Return the (x, y) coordinate for the center point of the cell that contains the specified text.  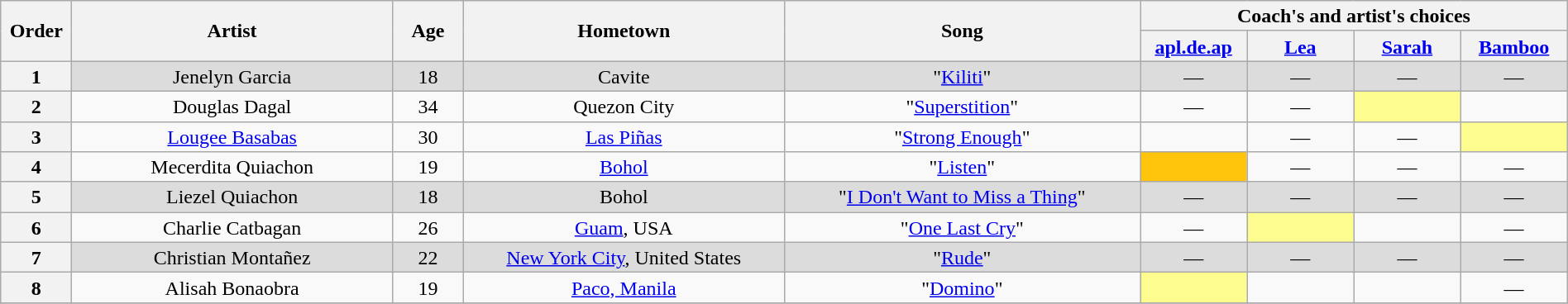
Las Piñas (624, 137)
Bamboo (1513, 46)
Christian Montañez (232, 258)
4 (36, 167)
Sarah (1408, 46)
Mecerdita Quiachon (232, 167)
1 (36, 76)
"Kiliti" (963, 76)
26 (428, 228)
"Listen" (963, 167)
Lea (1300, 46)
6 (36, 228)
Douglas Dagal (232, 106)
2 (36, 106)
Jenelyn Garcia (232, 76)
Song (963, 31)
Cavite (624, 76)
New York City, United States (624, 258)
7 (36, 258)
"Domino" (963, 287)
apl.de.ap (1194, 46)
"Strong Enough" (963, 137)
Alisah Bonaobra (232, 287)
22 (428, 258)
34 (428, 106)
"I Don't Want to Miss a Thing" (963, 197)
5 (36, 197)
Guam, USA (624, 228)
8 (36, 287)
Coach's and artist's choices (1355, 17)
Lougee Basabas (232, 137)
Order (36, 31)
"Rude" (963, 258)
"One Last Cry" (963, 228)
30 (428, 137)
Liezel Quiachon (232, 197)
Quezon City (624, 106)
Age (428, 31)
Paco, Manila (624, 287)
Charlie Catbagan (232, 228)
3 (36, 137)
Hometown (624, 31)
"Superstition" (963, 106)
Artist (232, 31)
